Detect which cell encompasses the target text, then output its (x, y) center coordinate. 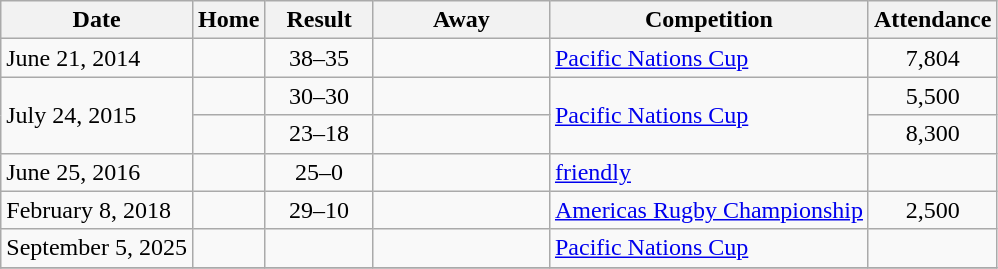
Result (320, 20)
June 21, 2014 (97, 58)
Home (228, 20)
Competition (708, 20)
friendly (708, 172)
2,500 (932, 210)
7,804 (932, 58)
Away (461, 20)
8,300 (932, 134)
25–0 (320, 172)
September 5, 2025 (97, 248)
July 24, 2015 (97, 115)
5,500 (932, 96)
Attendance (932, 20)
Americas Rugby Championship (708, 210)
30–30 (320, 96)
Date (97, 20)
29–10 (320, 210)
23–18 (320, 134)
38–35 (320, 58)
February 8, 2018 (97, 210)
June 25, 2016 (97, 172)
